Output the [x, y] coordinate of the center of the cell containing the given text.  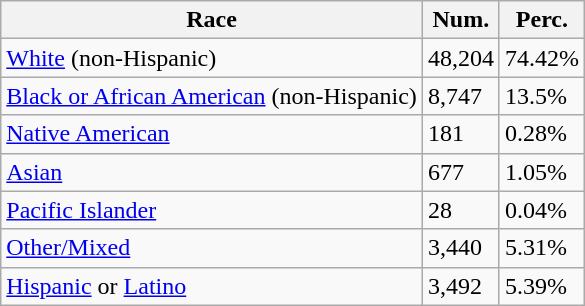
0.04% [542, 210]
3,492 [460, 286]
White (non-Hispanic) [212, 58]
28 [460, 210]
8,747 [460, 96]
Black or African American (non-Hispanic) [212, 96]
181 [460, 134]
Pacific Islander [212, 210]
74.42% [542, 58]
Num. [460, 20]
Hispanic or Latino [212, 286]
3,440 [460, 248]
0.28% [542, 134]
5.39% [542, 286]
677 [460, 172]
Other/Mixed [212, 248]
Race [212, 20]
Native American [212, 134]
48,204 [460, 58]
13.5% [542, 96]
Asian [212, 172]
1.05% [542, 172]
5.31% [542, 248]
Perc. [542, 20]
